Locate the cell with the specified text and output its [X, Y] center coordinate. 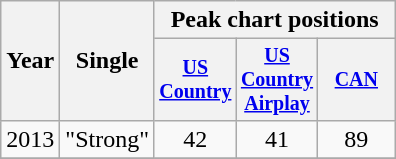
US Country Airplay [277, 80]
2013 [30, 139]
US Country [195, 80]
Year [30, 61]
42 [195, 139]
CAN [356, 80]
Peak chart positions [274, 20]
Single [108, 61]
41 [277, 139]
"Strong" [108, 139]
89 [356, 139]
